From the cell containing the given text, extract its center point as [X, Y] coordinate. 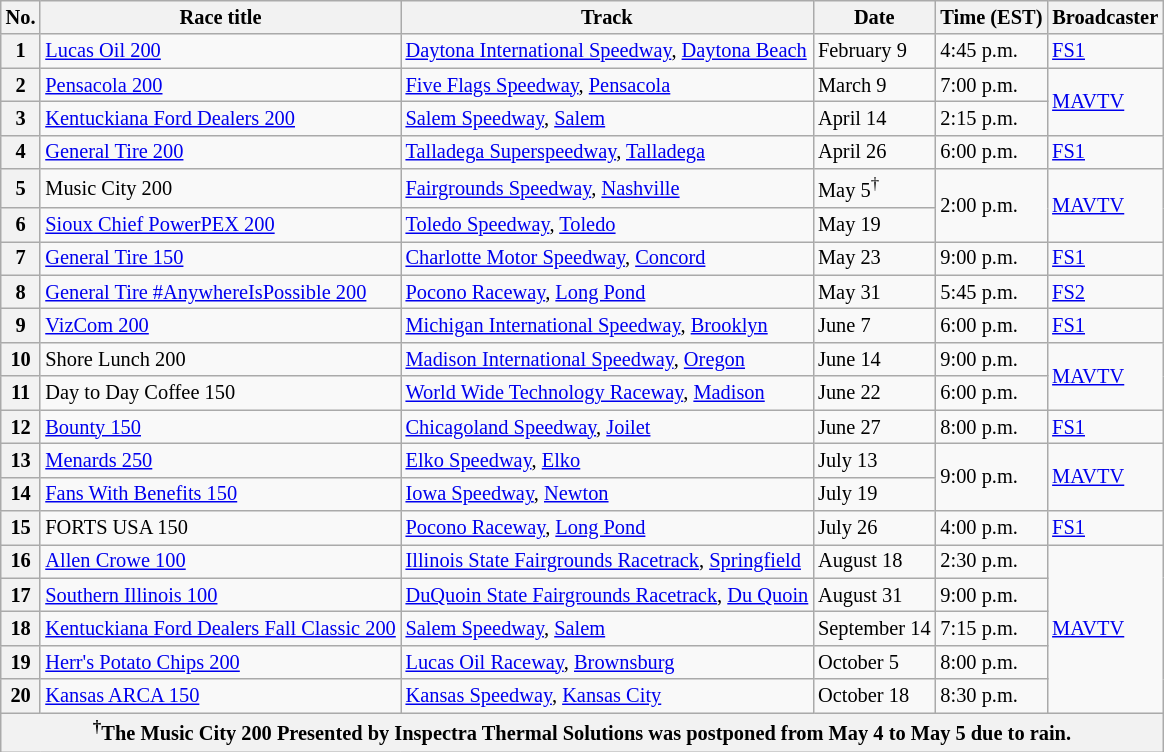
VizCom 200 [220, 326]
March 9 [874, 85]
July 26 [874, 527]
Lucas Oil Raceway, Brownsburg [607, 662]
June 7 [874, 326]
Chicagoland Speedway, Joilet [607, 427]
May 5† [874, 188]
No. [21, 17]
4 [21, 152]
17 [21, 595]
FORTS USA 150 [220, 527]
5:45 p.m. [991, 292]
Day to Day Coffee 150 [220, 393]
Bounty 150 [220, 427]
14 [21, 494]
Toledo Speedway, Toledo [607, 225]
2:30 p.m. [991, 561]
2:00 p.m. [991, 206]
May 31 [874, 292]
Madison International Speedway, Oregon [607, 359]
June 14 [874, 359]
April 14 [874, 118]
Race title [220, 17]
World Wide Technology Raceway, Madison [607, 393]
Talladega Superspeedway, Talladega [607, 152]
May 19 [874, 225]
General Tire #AnywhereIsPossible 200 [220, 292]
July 13 [874, 460]
Illinois State Fairgrounds Racetrack, Springfield [607, 561]
12 [21, 427]
September 14 [874, 628]
Southern Illinois 100 [220, 595]
16 [21, 561]
Elko Speedway, Elko [607, 460]
4:45 p.m. [991, 51]
Kansas ARCA 150 [220, 696]
20 [21, 696]
2 [21, 85]
Date [874, 17]
18 [21, 628]
July 19 [874, 494]
DuQuoin State Fairgrounds Racetrack, Du Quoin [607, 595]
Pensacola 200 [220, 85]
7 [21, 258]
†The Music City 200 Presented by Inspectra Thermal Solutions was postponed from May 4 to May 5 due to rain. [582, 732]
Time (EST) [991, 17]
8:30 p.m. [991, 696]
May 23 [874, 258]
7:15 p.m. [991, 628]
February 9 [874, 51]
Kentuckiana Ford Dealers Fall Classic 200 [220, 628]
General Tire 150 [220, 258]
10 [21, 359]
Daytona International Speedway, Daytona Beach [607, 51]
Menards 250 [220, 460]
Five Flags Speedway, Pensacola [607, 85]
Herr's Potato Chips 200 [220, 662]
Fairgrounds Speedway, Nashville [607, 188]
Broadcaster [1105, 17]
15 [21, 527]
11 [21, 393]
Shore Lunch 200 [220, 359]
13 [21, 460]
Michigan International Speedway, Brooklyn [607, 326]
April 26 [874, 152]
General Tire 200 [220, 152]
June 27 [874, 427]
Kansas Speedway, Kansas City [607, 696]
October 18 [874, 696]
7:00 p.m. [991, 85]
2:15 p.m. [991, 118]
1 [21, 51]
Sioux Chief PowerPEX 200 [220, 225]
19 [21, 662]
4:00 p.m. [991, 527]
August 18 [874, 561]
Track [607, 17]
3 [21, 118]
Music City 200 [220, 188]
9 [21, 326]
5 [21, 188]
Fans With Benefits 150 [220, 494]
6 [21, 225]
Kentuckiana Ford Dealers 200 [220, 118]
Lucas Oil 200 [220, 51]
FS2 [1105, 292]
October 5 [874, 662]
June 22 [874, 393]
8 [21, 292]
Charlotte Motor Speedway, Concord [607, 258]
Iowa Speedway, Newton [607, 494]
August 31 [874, 595]
Allen Crowe 100 [220, 561]
